Determine the (X, Y) coordinate at the center of the cell enclosing the given text.  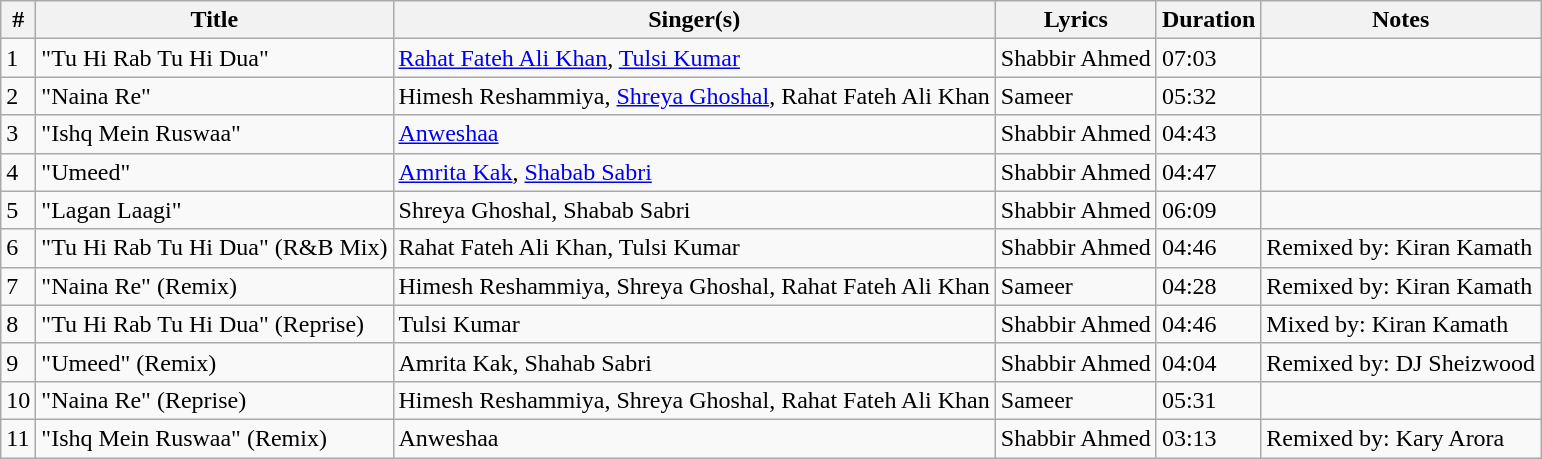
04:47 (1208, 172)
10 (18, 400)
"Naina Re" (214, 96)
"Lagan Laagi" (214, 210)
Tulsi Kumar (694, 324)
# (18, 20)
5 (18, 210)
"Naina Re" (Reprise) (214, 400)
04:28 (1208, 286)
05:31 (1208, 400)
07:03 (1208, 58)
Amrita Kak, Shabab Sabri (694, 172)
2 (18, 96)
Mixed by: Kiran Kamath (1401, 324)
3 (18, 134)
Shreya Ghoshal, Shabab Sabri (694, 210)
"Tu Hi Rab Tu Hi Dua" (Reprise) (214, 324)
"Umeed" (Remix) (214, 362)
"Tu Hi Rab Tu Hi Dua" (214, 58)
"Umeed" (214, 172)
1 (18, 58)
04:43 (1208, 134)
7 (18, 286)
Duration (1208, 20)
Title (214, 20)
Singer(s) (694, 20)
"Naina Re" (Remix) (214, 286)
05:32 (1208, 96)
"Ishq Mein Ruswaa" (Remix) (214, 438)
8 (18, 324)
04:04 (1208, 362)
Notes (1401, 20)
11 (18, 438)
4 (18, 172)
Lyrics (1076, 20)
03:13 (1208, 438)
9 (18, 362)
"Ishq Mein Ruswaa" (214, 134)
06:09 (1208, 210)
"Tu Hi Rab Tu Hi Dua" (R&B Mix) (214, 248)
6 (18, 248)
Amrita Kak, Shahab Sabri (694, 362)
Remixed by: Kary Arora (1401, 438)
Remixed by: DJ Sheizwood (1401, 362)
